Capture the cell that displays the provided text and extract its (X, Y) central coordinate. 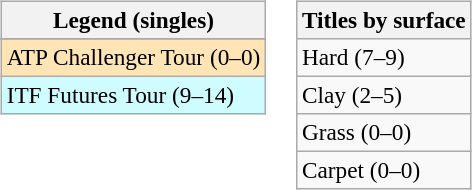
Hard (7–9) (384, 57)
Titles by surface (384, 20)
Grass (0–0) (384, 133)
ITF Futures Tour (9–14) (133, 95)
Clay (2–5) (384, 95)
Carpet (0–0) (384, 171)
Legend (singles) (133, 20)
ATP Challenger Tour (0–0) (133, 57)
